Return [X, Y] of the center of cell containing provided text 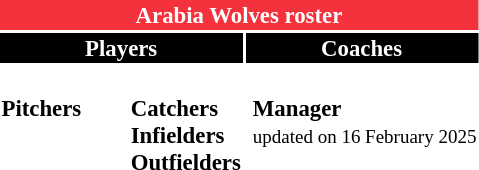
Coaches [362, 48]
Arabia Wolves roster [239, 15]
Players [121, 48]
